Scan for the cell matching the given text and deliver its (x, y) coordinate at center. 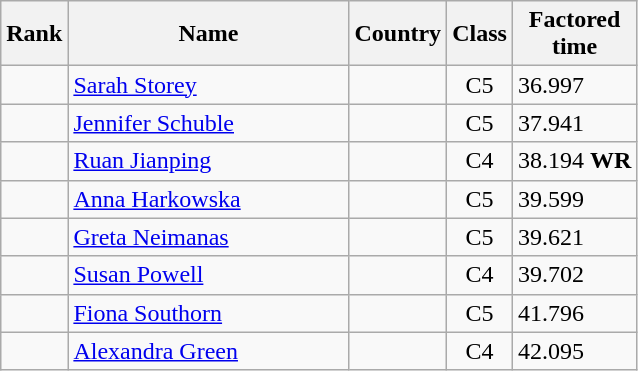
Greta Neimanas (208, 237)
Rank (34, 34)
42.095 (574, 351)
39.621 (574, 237)
Anna Harkowska (208, 199)
Alexandra Green (208, 351)
39.599 (574, 199)
Jennifer Schuble (208, 123)
Country (398, 34)
37.941 (574, 123)
36.997 (574, 85)
Class (480, 34)
41.796 (574, 313)
Factoredtime (574, 34)
Ruan Jianping (208, 161)
39.702 (574, 275)
Susan Powell (208, 275)
Sarah Storey (208, 85)
38.194 WR (574, 161)
Fiona Southorn (208, 313)
Name (208, 34)
